Locate the cell with the specified text and output its [x, y] center coordinate. 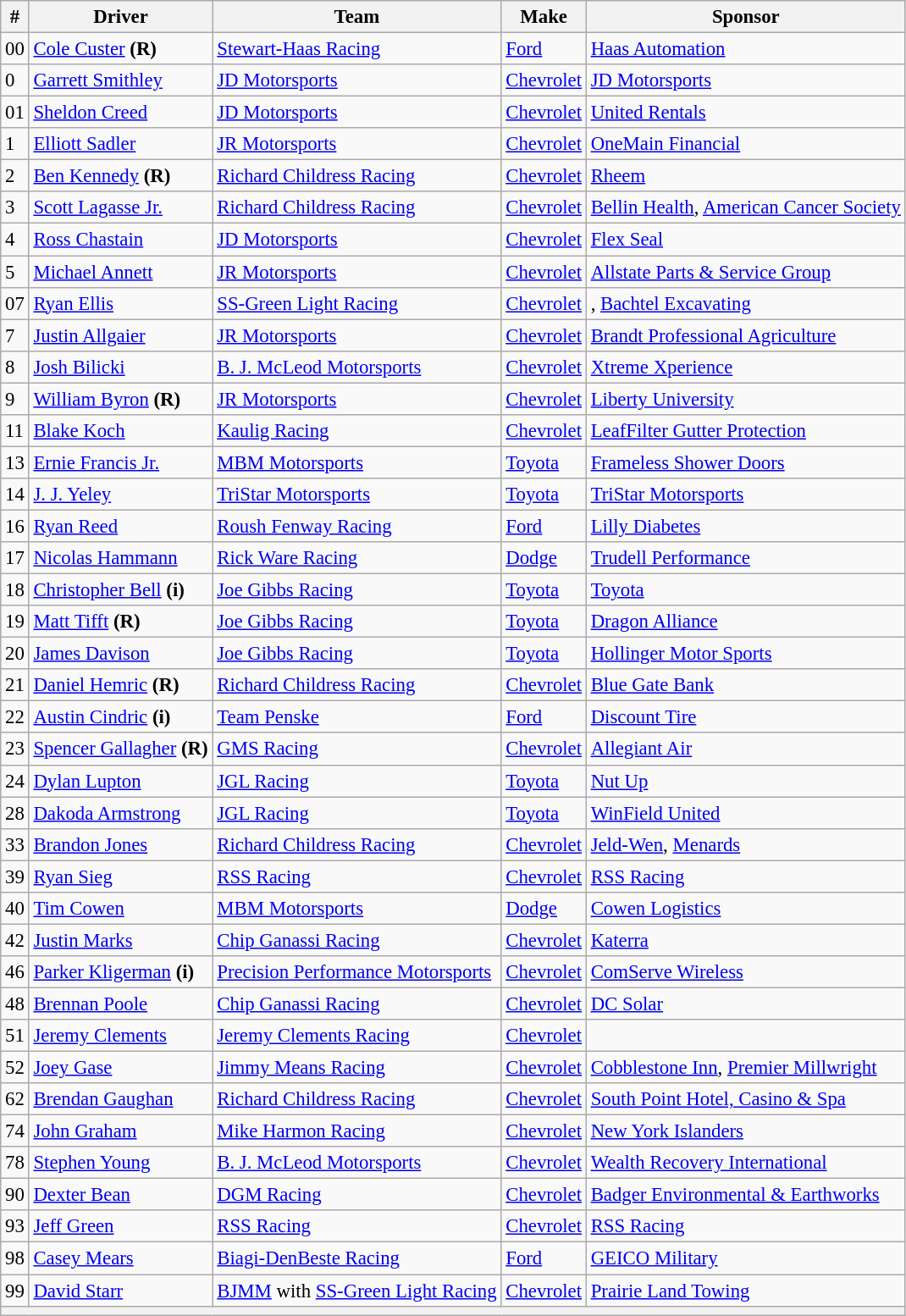
39 [15, 876]
Garrett Smithley [120, 80]
24 [15, 781]
16 [15, 526]
Rheem [745, 176]
Mike Harmon Racing [357, 1131]
Trudell Performance [745, 558]
Cole Custer (R) [120, 49]
11 [15, 431]
3 [15, 207]
Ryan Ellis [120, 303]
New York Islanders [745, 1131]
2 [15, 176]
Sponsor [745, 17]
David Starr [120, 1291]
74 [15, 1131]
Cobblestone Inn, Premier Millwright [745, 1068]
22 [15, 717]
Frameless Shower Doors [745, 462]
Brendan Gaughan [120, 1099]
Make [544, 17]
Cowen Logistics [745, 909]
Hollinger Motor Sports [745, 654]
LeafFilter Gutter Protection [745, 431]
Nut Up [745, 781]
Jeremy Clements Racing [357, 1036]
Brandon Jones [120, 844]
United Rentals [745, 113]
48 [15, 1004]
, Bachtel Excavating [745, 303]
52 [15, 1068]
1 [15, 144]
42 [15, 940]
Stewart-Haas Racing [357, 49]
Jeremy Clements [120, 1036]
Jimmy Means Racing [357, 1068]
18 [15, 590]
Bellin Health, American Cancer Society [745, 207]
8 [15, 367]
Prairie Land Towing [745, 1291]
ComServe Wireless [745, 972]
Austin Cindric (i) [120, 717]
Justin Allgaier [120, 335]
South Point Hotel, Casino & Spa [745, 1099]
23 [15, 749]
Ernie Francis Jr. [120, 462]
98 [15, 1258]
Tim Cowen [120, 909]
WinField United [745, 813]
William Byron (R) [120, 399]
07 [15, 303]
Stephen Young [120, 1163]
Flex Seal [745, 240]
Elliott Sadler [120, 144]
9 [15, 399]
0 [15, 80]
Josh Bilicki [120, 367]
Dakoda Armstrong [120, 813]
46 [15, 972]
Daniel Hemric (R) [120, 685]
Brandt Professional Agriculture [745, 335]
DC Solar [745, 1004]
Discount Tire [745, 717]
GEICO Military [745, 1258]
Team [357, 17]
Ben Kennedy (R) [120, 176]
OneMain Financial [745, 144]
Lilly Diabetes [745, 526]
19 [15, 622]
Nicolas Hammann [120, 558]
99 [15, 1291]
Badger Environmental & Earthworks [745, 1195]
Katerra [745, 940]
J. J. Yeley [120, 495]
Dylan Lupton [120, 781]
Kaulig Racing [357, 431]
14 [15, 495]
Sheldon Creed [120, 113]
Casey Mears [120, 1258]
Brennan Poole [120, 1004]
Xtreme Xperience [745, 367]
Spencer Gallagher (R) [120, 749]
Driver [120, 17]
4 [15, 240]
Justin Marks [120, 940]
Christopher Bell (i) [120, 590]
7 [15, 335]
Parker Kligerman (i) [120, 972]
90 [15, 1195]
Jeld-Wen, Menards [745, 844]
James Davison [120, 654]
21 [15, 685]
GMS Racing [357, 749]
51 [15, 1036]
# [15, 17]
John Graham [120, 1131]
Joey Gase [120, 1068]
33 [15, 844]
Team Penske [357, 717]
17 [15, 558]
Dexter Bean [120, 1195]
DGM Racing [357, 1195]
Allstate Parts & Service Group [745, 272]
Ross Chastain [120, 240]
Blue Gate Bank [745, 685]
Precision Performance Motorsports [357, 972]
Allegiant Air [745, 749]
Blake Koch [120, 431]
78 [15, 1163]
Scott Lagasse Jr. [120, 207]
Wealth Recovery International [745, 1163]
28 [15, 813]
Michael Annett [120, 272]
Haas Automation [745, 49]
Roush Fenway Racing [357, 526]
00 [15, 49]
5 [15, 272]
62 [15, 1099]
Liberty University [745, 399]
40 [15, 909]
Dragon Alliance [745, 622]
Ryan Reed [120, 526]
20 [15, 654]
SS-Green Light Racing [357, 303]
BJMM with SS-Green Light Racing [357, 1291]
Biagi-DenBeste Racing [357, 1258]
93 [15, 1227]
01 [15, 113]
Jeff Green [120, 1227]
Matt Tifft (R) [120, 622]
Ryan Sieg [120, 876]
13 [15, 462]
Rick Ware Racing [357, 558]
